Provide the (X, Y) coordinate of the cell's center where the given text is located.  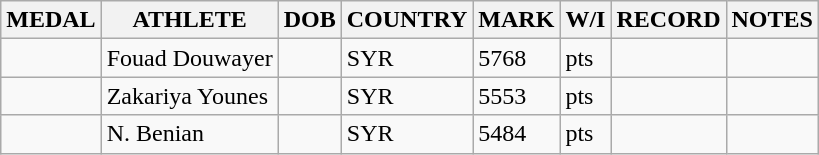
W/I (586, 20)
MARK (516, 20)
MEDAL (51, 20)
RECORD (668, 20)
NOTES (772, 20)
Fouad Douwayer (190, 58)
ATHLETE (190, 20)
5553 (516, 96)
5484 (516, 134)
Zakariya Younes (190, 96)
5768 (516, 58)
COUNTRY (407, 20)
N. Benian (190, 134)
DOB (310, 20)
